Return the (x, y) coordinate for the center point of the cell that contains the specified text.  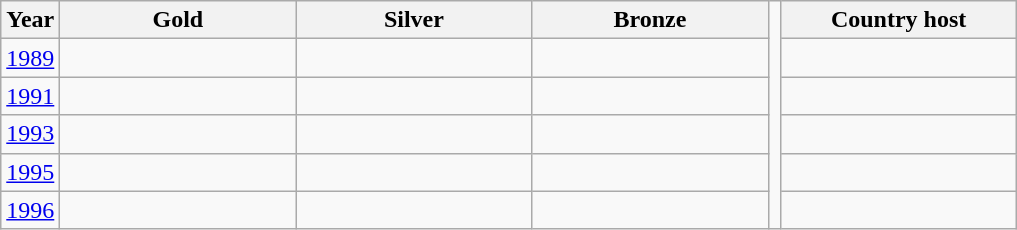
Gold (178, 20)
1993 (30, 134)
1996 (30, 210)
1991 (30, 96)
Year (30, 20)
Bronze (650, 20)
Silver (414, 20)
1989 (30, 58)
1995 (30, 172)
Country host (899, 20)
